Return (X, Y) of the center of cell containing provided text 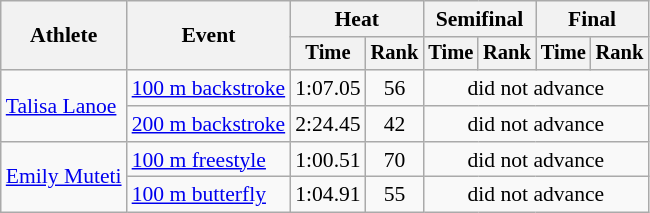
56 (395, 88)
Heat (356, 19)
1:04.91 (328, 195)
Athlete (64, 36)
Emily Muteti (64, 178)
Final (592, 19)
100 m backstroke (209, 88)
100 m butterfly (209, 195)
100 m freestyle (209, 160)
42 (395, 124)
1:07.05 (328, 88)
70 (395, 160)
200 m backstroke (209, 124)
55 (395, 195)
2:24.45 (328, 124)
Event (209, 36)
Talisa Lanoe (64, 106)
Semifinal (479, 19)
1:00.51 (328, 160)
